Determine the (x, y) coordinate at the center of the cell enclosing the given text.  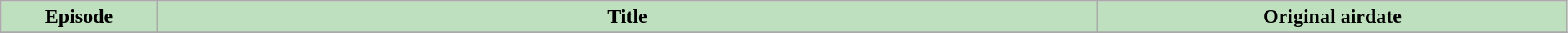
Original airdate (1333, 17)
Title (627, 17)
Episode (79, 17)
